Search for the cell housing the specified text and yield its [X, Y] center coordinate. 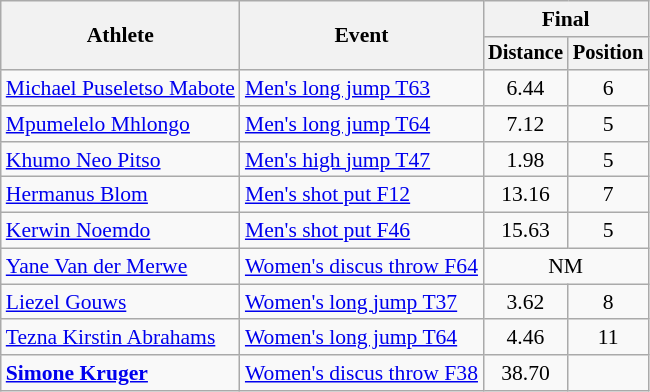
Men's shot put F46 [362, 231]
Michael Puseletso Mabote [120, 88]
Yane Van der Merwe [120, 267]
Men's high jump T47 [362, 160]
Position [608, 54]
Men's long jump T63 [362, 88]
Hermanus Blom [120, 195]
Event [362, 36]
15.63 [526, 231]
Final [566, 19]
Athlete [120, 36]
Khumo Neo Pitso [120, 160]
Distance [526, 54]
7.12 [526, 124]
6 [608, 88]
Men's shot put F12 [362, 195]
Kerwin Noemdo [120, 231]
Simone Kruger [120, 373]
11 [608, 338]
Tezna Kirstin Abrahams [120, 338]
3.62 [526, 302]
8 [608, 302]
Women's long jump T37 [362, 302]
NM [566, 267]
Women's discus throw F64 [362, 267]
Women's discus throw F38 [362, 373]
7 [608, 195]
13.16 [526, 195]
1.98 [526, 160]
38.70 [526, 373]
Women's long jump T64 [362, 338]
Liezel Gouws [120, 302]
Mpumelelo Mhlongo [120, 124]
6.44 [526, 88]
Men's long jump T64 [362, 124]
4.46 [526, 338]
